Output the [X, Y] coordinate of the center of the cell containing the given text.  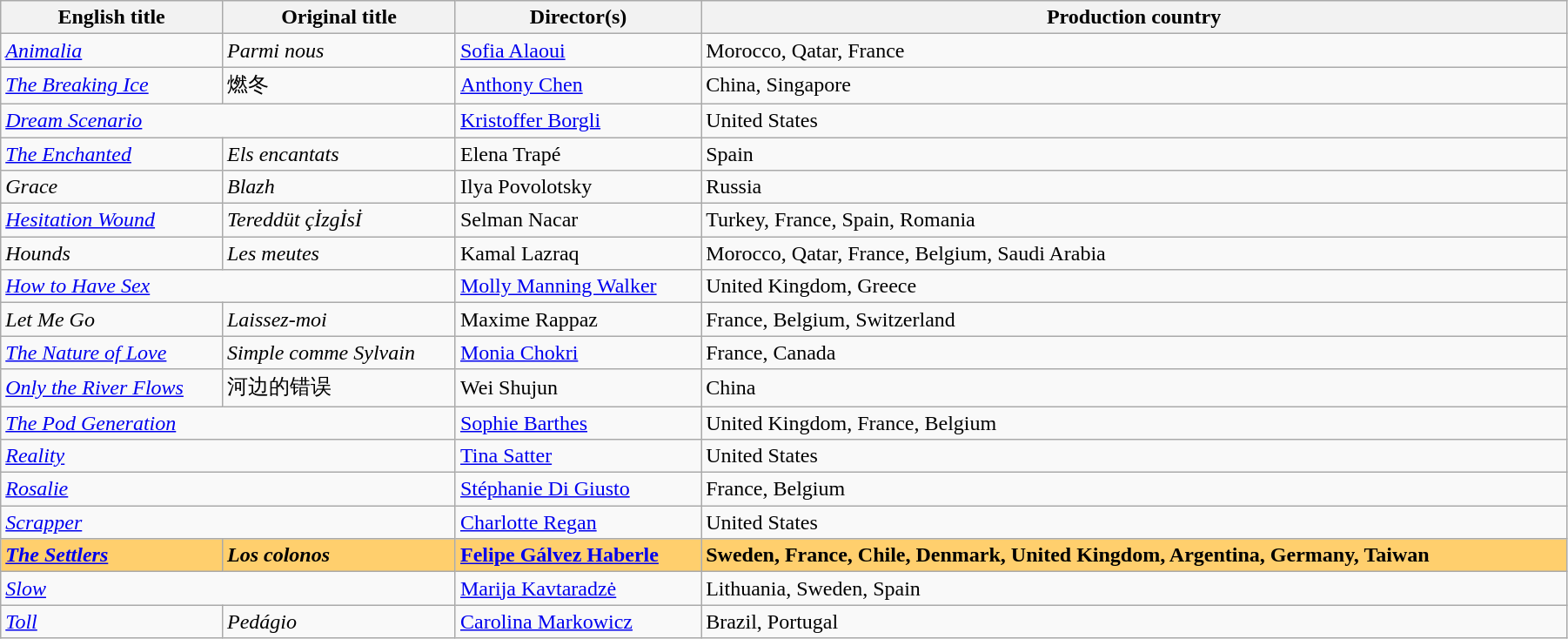
Elena Trapé [578, 154]
Stéphanie Di Giusto [578, 489]
Simple comme Sylvain [338, 353]
Tina Satter [578, 456]
Felipe Gálvez Haberle [578, 555]
Wei Shujun [578, 388]
Toll [111, 622]
Morocco, Qatar, France [1135, 50]
Carolina Markowicz [578, 622]
Anthony Chen [578, 85]
Parmi nous [338, 50]
The Nature of Love [111, 353]
Laissez-moi [338, 319]
Reality [228, 456]
Selman Nacar [578, 220]
Scrapper [228, 522]
Los colonos [338, 555]
Monia Chokri [578, 353]
The Settlers [111, 555]
Marija Kavtaradzė [578, 589]
Les meutes [338, 253]
English title [111, 17]
Russia [1135, 187]
France, Belgium, Switzerland [1135, 319]
The Enchanted [111, 154]
Charlotte Regan [578, 522]
Grace [111, 187]
Blazh [338, 187]
Rosalie [228, 489]
Tereddüt çİzgİsİ [338, 220]
Brazil, Portugal [1135, 622]
Els encantats [338, 154]
Dream Scenario [228, 120]
China [1135, 388]
Production country [1135, 17]
Let Me Go [111, 319]
Original title [338, 17]
Sophie Barthes [578, 422]
Spain [1135, 154]
Hesitation Wound [111, 220]
Kamal Lazraq [578, 253]
Slow [228, 589]
The Breaking Ice [111, 85]
Maxime Rappaz [578, 319]
Hounds [111, 253]
Molly Manning Walker [578, 286]
Turkey, France, Spain, Romania [1135, 220]
Sofia Alaoui [578, 50]
Ilya Povolotsky [578, 187]
Only the River Flows [111, 388]
China, Singapore [1135, 85]
Director(s) [578, 17]
Kristoffer Borgli [578, 120]
Lithuania, Sweden, Spain [1135, 589]
How to Have Sex [228, 286]
Sweden, France, Chile, Denmark, United Kingdom, Argentina, Germany, Taiwan [1135, 555]
United Kingdom, France, Belgium [1135, 422]
河边的错误 [338, 388]
The Pod Generation [228, 422]
Pedágio [338, 622]
France, Belgium [1135, 489]
Animalia [111, 50]
Morocco, Qatar, France, Belgium, Saudi Arabia [1135, 253]
燃冬 [338, 85]
United Kingdom, Greece [1135, 286]
France, Canada [1135, 353]
